Return the (x, y) coordinate for the center point of the cell that contains the specified text.  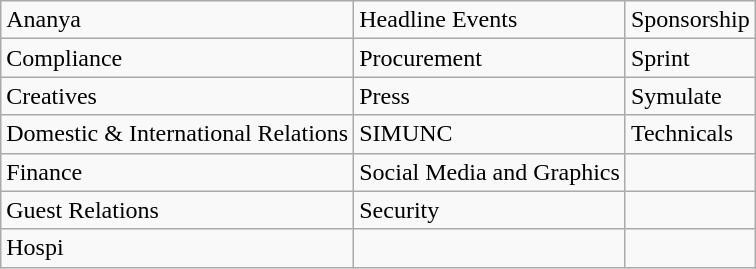
Press (490, 96)
Creatives (178, 96)
Sprint (690, 58)
Headline Events (490, 20)
Domestic & International Relations (178, 134)
Hospi (178, 248)
Social Media and Graphics (490, 172)
Ananya (178, 20)
Technicals (690, 134)
Compliance (178, 58)
Procurement (490, 58)
Sponsorship (690, 20)
Security (490, 210)
Symulate (690, 96)
SIMUNC (490, 134)
Finance (178, 172)
Guest Relations (178, 210)
